Scan for the cell matching the given text and deliver its [x, y] coordinate at center. 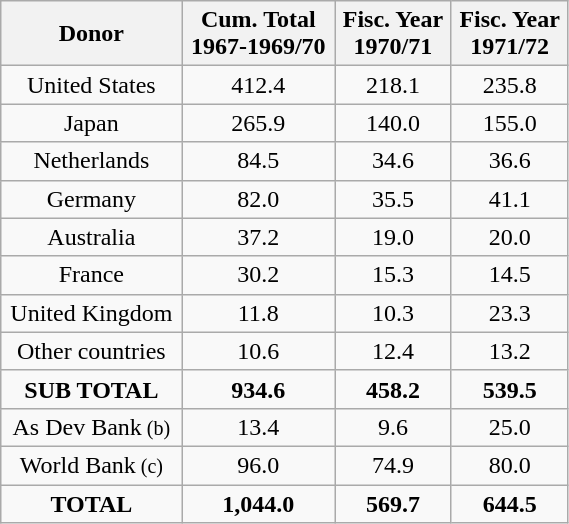
France [92, 275]
80.0 [510, 465]
96.0 [258, 465]
41.1 [510, 199]
Germany [92, 199]
35.5 [394, 199]
458.2 [394, 389]
934.6 [258, 389]
235.8 [510, 85]
SUB TOTAL [92, 389]
155.0 [510, 123]
84.5 [258, 161]
265.9 [258, 123]
644.5 [510, 503]
82.0 [258, 199]
20.0 [510, 237]
19.0 [394, 237]
Cum. Total1967-1969/70 [258, 34]
United Kingdom [92, 313]
11.8 [258, 313]
World Bank (c) [92, 465]
Fisc. Year1970/71 [394, 34]
36.6 [510, 161]
Donor [92, 34]
Japan [92, 123]
412.4 [258, 85]
140.0 [394, 123]
Australia [92, 237]
13.2 [510, 351]
14.5 [510, 275]
Netherlands [92, 161]
34.6 [394, 161]
13.4 [258, 427]
37.2 [258, 237]
As Dev Bank (b) [92, 427]
10.3 [394, 313]
Fisc. Year1971/72 [510, 34]
74.9 [394, 465]
218.1 [394, 85]
569.7 [394, 503]
25.0 [510, 427]
9.6 [394, 427]
1,044.0 [258, 503]
10.6 [258, 351]
TOTAL [92, 503]
United States [92, 85]
23.3 [510, 313]
539.5 [510, 389]
30.2 [258, 275]
15.3 [394, 275]
Other countries [92, 351]
12.4 [394, 351]
